Provide the (x, y) coordinate of the cell's center where the given text is located.  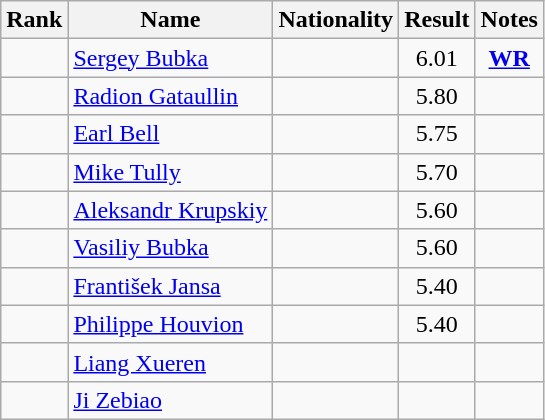
5.80 (437, 96)
Nationality (336, 20)
6.01 (437, 58)
Radion Gataullin (170, 96)
Sergey Bubka (170, 58)
Earl Bell (170, 134)
Mike Tully (170, 172)
5.75 (437, 134)
Philippe Houvion (170, 324)
František Jansa (170, 286)
Vasiliy Bubka (170, 248)
WR (509, 58)
5.70 (437, 172)
Ji Zebiao (170, 400)
Name (170, 20)
Rank (34, 20)
Aleksandr Krupskiy (170, 210)
Liang Xueren (170, 362)
Result (437, 20)
Notes (509, 20)
